Return the [X, Y] coordinate for the center point of the cell that contains the specified text.  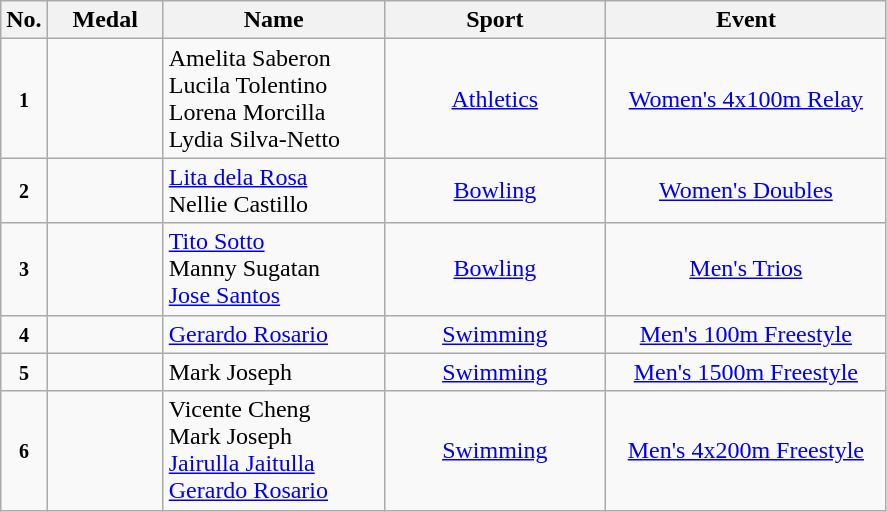
Men's 100m Freestyle [746, 334]
Athletics [494, 98]
Women's 4x100m Relay [746, 98]
3 [24, 269]
Tito SottoManny SugatanJose Santos [274, 269]
Men's Trios [746, 269]
Gerardo Rosario [274, 334]
4 [24, 334]
Event [746, 20]
No. [24, 20]
Lita dela RosaNellie Castillo [274, 190]
2 [24, 190]
Sport [494, 20]
Mark Joseph [274, 372]
Women's Doubles [746, 190]
Vicente ChengMark JosephJairulla JaitullaGerardo Rosario [274, 450]
5 [24, 372]
Amelita SaberonLucila TolentinoLorena MorcillaLydia Silva-Netto [274, 98]
Men's 1500m Freestyle [746, 372]
Name [274, 20]
Medal [105, 20]
Men's 4x200m Freestyle [746, 450]
6 [24, 450]
1 [24, 98]
